Pinpoint the cell where the given text exists, returning its [X, Y] midpoint coordinate. 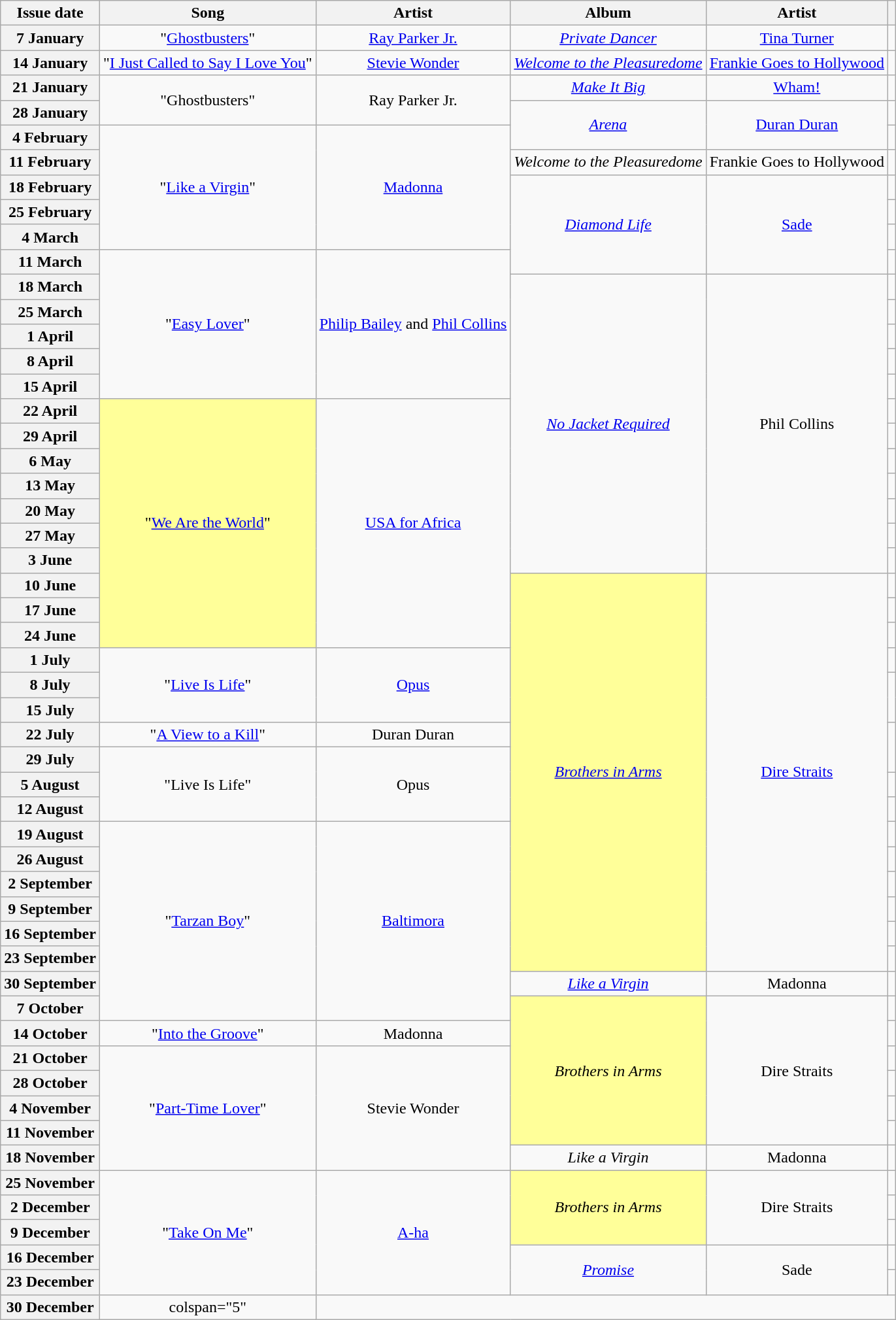
"A View to a Kill" [208, 735]
"I Just Called to Say I Love You" [208, 63]
14 October [50, 1033]
27 May [50, 535]
USA for Africa [413, 523]
"Into the Groove" [208, 1033]
28 October [50, 1083]
2 September [50, 884]
22 July [50, 735]
11 November [50, 1133]
"Part-Time Lover" [208, 1108]
Diamond Life [608, 224]
A-ha [413, 1232]
Private Dancer [608, 38]
13 May [50, 486]
10 June [50, 585]
Tina Turner [797, 38]
1 April [50, 337]
25 November [50, 1183]
30 December [50, 1307]
25 March [50, 312]
6 May [50, 461]
11 February [50, 162]
Phil Collins [797, 424]
4 February [50, 137]
30 September [50, 983]
Baltimora [413, 921]
Album [608, 13]
Promise [608, 1270]
4 November [50, 1108]
20 May [50, 511]
4 March [50, 237]
15 July [50, 709]
21 January [50, 88]
11 March [50, 262]
3 June [50, 560]
19 August [50, 834]
"Tarzan Boy" [208, 921]
18 March [50, 286]
22 April [50, 411]
No Jacket Required [608, 424]
17 June [50, 610]
28 January [50, 112]
15 April [50, 386]
1 July [50, 660]
23 December [50, 1282]
29 April [50, 436]
Philip Bailey and Phil Collins [413, 324]
8 April [50, 362]
16 September [50, 934]
2 December [50, 1208]
"Like a Virgin" [208, 187]
18 November [50, 1158]
12 August [50, 809]
21 October [50, 1058]
18 February [50, 187]
Wham! [797, 88]
16 December [50, 1257]
"Take On Me" [208, 1232]
24 June [50, 635]
7 October [50, 1008]
Make It Big [608, 88]
23 September [50, 958]
7 January [50, 38]
9 September [50, 909]
5 August [50, 785]
Arena [608, 125]
26 August [50, 859]
29 July [50, 760]
Issue date [50, 13]
9 December [50, 1232]
"Easy Lover" [208, 324]
Song [208, 13]
25 February [50, 212]
8 July [50, 685]
"We Are the World" [208, 523]
14 January [50, 63]
colspan="5" [208, 1307]
